Capture the cell that displays the provided text and extract its [x, y] central coordinate. 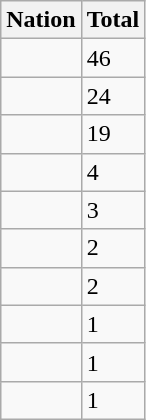
3 [113, 210]
Total [113, 20]
Nation [41, 20]
19 [113, 134]
46 [113, 58]
24 [113, 96]
4 [113, 172]
